Pinpoint the cell where the given text exists, returning its [X, Y] midpoint coordinate. 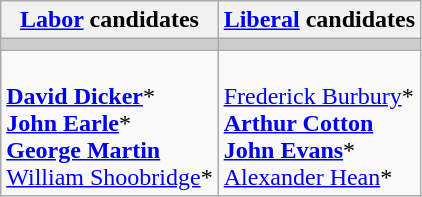
Frederick Burbury* Arthur Cotton John Evans* Alexander Hean* [319, 123]
Liberal candidates [319, 20]
Labor candidates [110, 20]
David Dicker* John Earle* George Martin William Shoobridge* [110, 123]
